Detect which cell encompasses the target text, then output its (x, y) center coordinate. 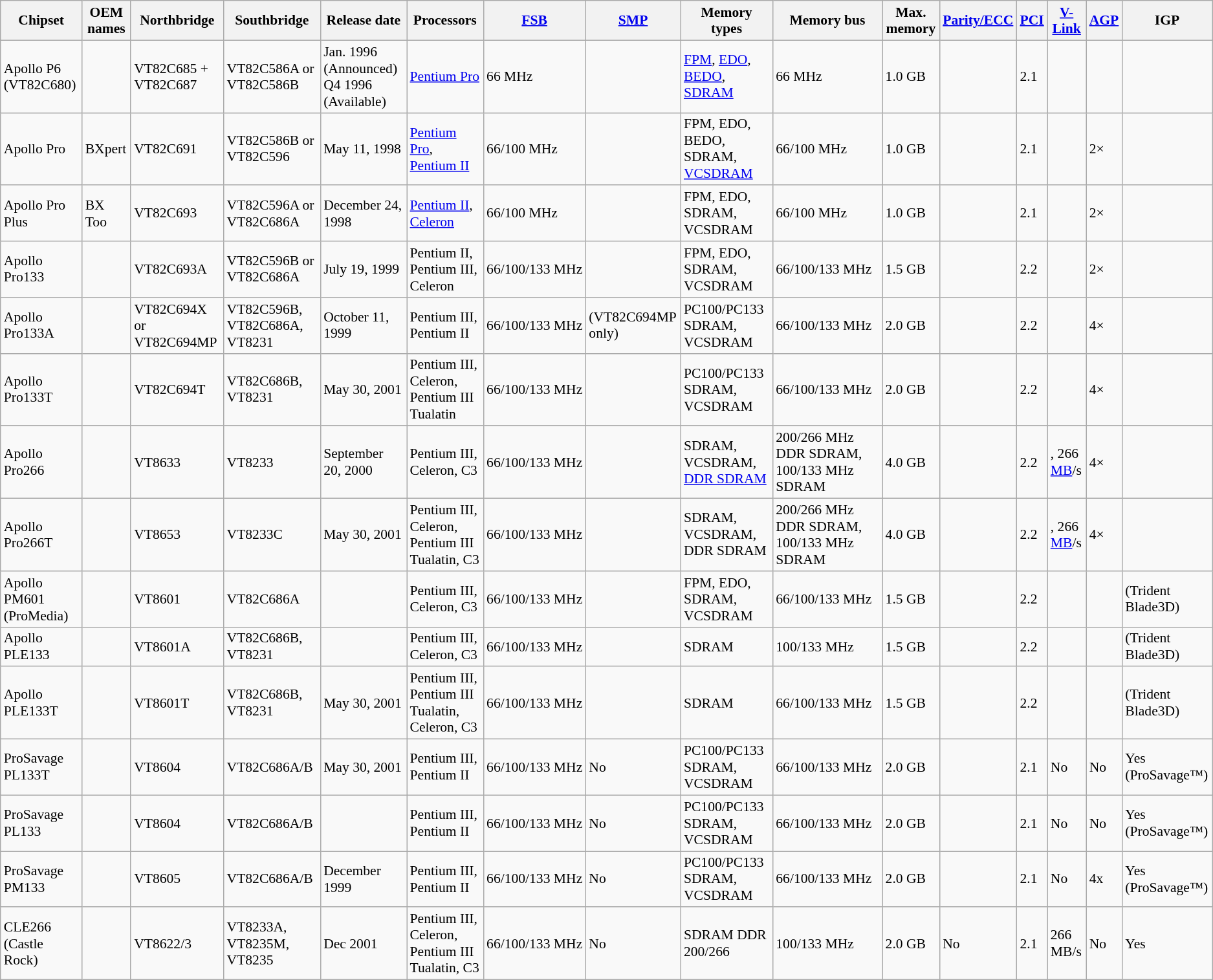
ProSavage PL133T (41, 767)
VT82C586B or VT82C596 (272, 149)
VT8653 (177, 535)
CLE266(Castle Rock) (41, 944)
VT8601A (177, 647)
VT82C693A (177, 269)
ProSavage PL133 (41, 823)
VT8601T (177, 703)
Apollo Pro (41, 149)
PCI (1031, 21)
Pentium III, Pentium III Tualatin, Celeron, C3 (445, 703)
Southbridge (272, 21)
October 11, 1999 (364, 326)
VT8233A, VT8235M, VT8235 (272, 944)
Apollo Pro Plus (41, 213)
FSB (534, 21)
VT82C596B or VT82C686A (272, 269)
Apollo Pro133 (41, 269)
(VT82C694MP only) (633, 326)
Parity/ECC (978, 21)
VT82C596A or VT82C686A (272, 213)
VT82C694T (177, 389)
December 1999 (364, 880)
VT8622/3 (177, 944)
SDRAM DDR 200/266 (727, 944)
VT8233 (272, 463)
266 MB/s (1067, 944)
SMP (633, 21)
Yes (1167, 944)
VT8605 (177, 880)
V-Link (1067, 21)
VT8233C (272, 535)
July 19, 1999 (364, 269)
ProSavage PM133 (41, 880)
Pentium II, Pentium III, Celeron (445, 269)
Jan. 1996 (Announced) Q4 1996 (Available) (364, 76)
Apollo Pro266T (41, 535)
Apollo Pro133A (41, 326)
VT8633 (177, 463)
Processors (445, 21)
Pentium Pro, Pentium II (445, 149)
VT82C596B, VT82C686A, VT8231 (272, 326)
Chipset (41, 21)
4x (1104, 880)
Apollo Pro133T (41, 389)
Apollo PLE133T (41, 703)
VT82C691 (177, 149)
Memory types (727, 21)
Dec 2001 (364, 944)
VT82C686A (272, 599)
Apollo Pro266 (41, 463)
Northbridge (177, 21)
IGP (1167, 21)
OEM names (106, 21)
May 11, 1998 (364, 149)
VT82C693 (177, 213)
Apollo P6 (VT82C680) (41, 76)
September 20, 2000 (364, 463)
BXpert (106, 149)
FPM, EDO, BEDO, SDRAM (727, 76)
Apollo PM601 (ProMedia) (41, 599)
VT82C694X or VT82C694MP (177, 326)
VT82C685 + VT82C687 (177, 76)
Pentium Pro (445, 76)
December 24, 1998 (364, 213)
Pentium II, Celeron (445, 213)
Max. memory (911, 21)
VT82C586A or VT82C586B (272, 76)
VT8601 (177, 599)
Release date (364, 21)
BX Too (106, 213)
Memory bus (827, 21)
Pentium III, Celeron, Pentium III Tualatin (445, 389)
AGP (1104, 21)
Apollo PLE133 (41, 647)
FPM, EDO, BEDO, SDRAM, VCSDRAM (727, 149)
